Locate the cell with the specified text and output its (x, y) center coordinate. 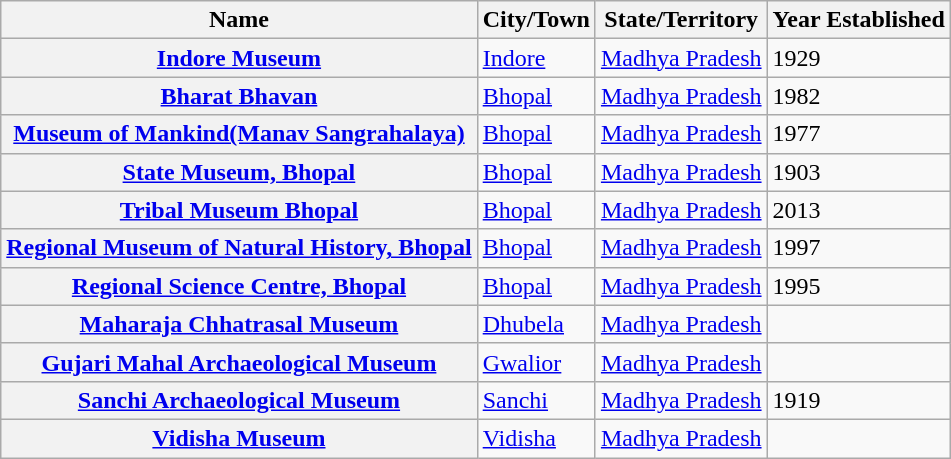
Vidisha (536, 438)
Gwalior (536, 362)
1982 (858, 96)
1903 (858, 172)
Gujari Mahal Archaeological Museum (239, 362)
Bharat Bhavan (239, 96)
Sanchi (536, 400)
Regional Museum of Natural History, Bhopal (239, 248)
1977 (858, 134)
Year Established (858, 20)
Regional Science Centre, Bhopal (239, 286)
Indore Museum (239, 58)
1929 (858, 58)
Tribal Museum Bhopal (239, 210)
Dhubela (536, 324)
Sanchi Archaeological Museum (239, 400)
Indore (536, 58)
1997 (858, 248)
1995 (858, 286)
State/Territory (681, 20)
1919 (858, 400)
Vidisha Museum (239, 438)
Name (239, 20)
Museum of Mankind(Manav Sangrahalaya) (239, 134)
City/Town (536, 20)
2013 (858, 210)
Maharaja Chhatrasal Museum (239, 324)
State Museum, Bhopal (239, 172)
